Output the [X, Y] coordinate of the center of the cell containing the given text.  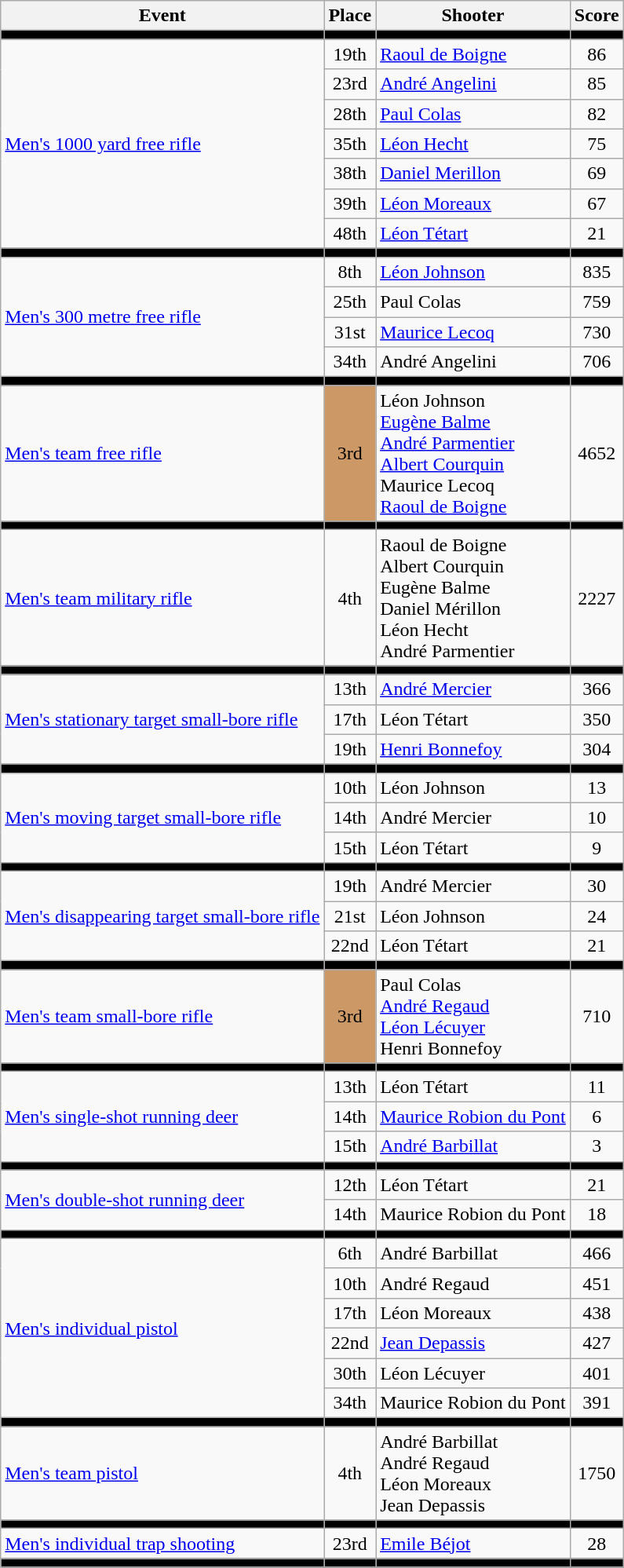
6 [597, 1117]
Léon Lécuyer [473, 1373]
André Regaud [473, 1283]
21st [350, 916]
30 [597, 886]
Men's team pistol [162, 1473]
9 [597, 847]
13 [597, 788]
Men's double-shot running deer [162, 1200]
85 [597, 84]
466 [597, 1253]
Men's team small-bore rifle [162, 1016]
1750 [597, 1473]
Men's team free rifle [162, 454]
427 [597, 1343]
30th [350, 1373]
Men's stationary target small-bore rifle [162, 719]
48th [350, 233]
Event [162, 16]
Men's individual trap shooting [162, 1544]
3 [597, 1146]
Men's 300 metre free rifle [162, 316]
759 [597, 302]
2227 [597, 598]
Men's disappearing target small-bore rifle [162, 916]
10 [597, 817]
25th [350, 302]
6th [350, 1253]
Paul Colas André Regaud Léon Lécuyer Henri Bonnefoy [473, 1016]
Score [597, 16]
24 [597, 916]
28th [350, 114]
451 [597, 1283]
710 [597, 1016]
Place [350, 16]
86 [597, 54]
Daniel Merillon [473, 174]
4652 [597, 454]
67 [597, 203]
401 [597, 1373]
Men's individual pistol [162, 1328]
304 [597, 749]
730 [597, 332]
438 [597, 1313]
75 [597, 144]
André Barbillat André Regaud Léon Moreaux Jean Depassis [473, 1473]
Léon Johnson Eugène Balme André Parmentier Albert Courquin Maurice Lecoq Raoul de Boigne [473, 454]
350 [597, 719]
Maurice Lecoq [473, 332]
Men's team military rifle [162, 598]
366 [597, 689]
Men's single-shot running deer [162, 1117]
11 [597, 1087]
391 [597, 1403]
39th [350, 203]
Jean Depassis [473, 1343]
Léon Hecht [473, 144]
Men's 1000 yard free rifle [162, 144]
69 [597, 174]
706 [597, 362]
Henri Bonnefoy [473, 749]
Raoul de Boigne [473, 54]
Men's moving target small-bore rifle [162, 817]
Raoul de Boigne Albert Courquin Eugène Balme Daniel Mérillon Léon Hecht André Parmentier [473, 598]
35th [350, 144]
82 [597, 114]
835 [597, 272]
12th [350, 1185]
Emile Béjot [473, 1544]
18 [597, 1215]
28 [597, 1544]
31st [350, 332]
38th [350, 174]
8th [350, 272]
Shooter [473, 16]
